Extract the [X, Y] coordinate from the center of the cell holding the provided text.  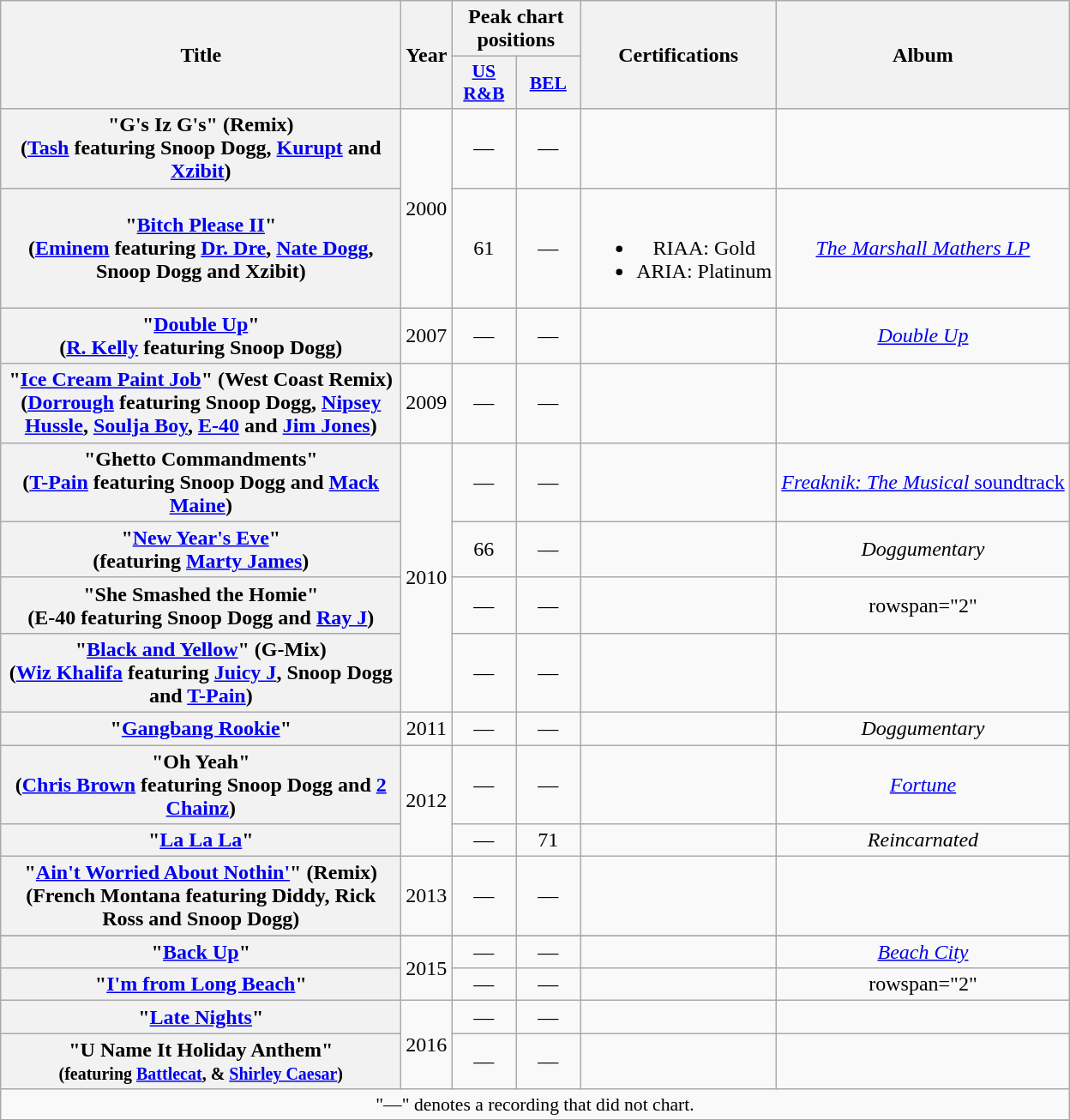
"Back Up" [201, 952]
Freaknik: The Musical soundtrack [923, 482]
"Oh Yeah"(Chris Brown featuring Snoop Dogg and 2 Chainz) [201, 784]
USR&B [484, 82]
Title [201, 55]
2009 [427, 403]
2013 [427, 896]
The Marshall Mathers LP [923, 248]
2007 [427, 336]
"New Year's Eve"(featuring Marty James) [201, 549]
2010 [427, 577]
Reincarnated [923, 840]
"U Name It Holiday Anthem"(featuring Battlecat, & Shirley Caesar) [201, 1062]
Beach City [923, 952]
2012 [427, 800]
Year [427, 55]
"Black and Yellow" (G-Mix)(Wiz Khalifa featuring Juicy J, Snoop Dogg and T-Pain) [201, 672]
"Bitch Please II"(Eminem featuring Dr. Dre, Nate Dogg, Snoop Dogg and Xzibit) [201, 248]
"Double Up"(R. Kelly featuring Snoop Dogg) [201, 336]
"—" denotes a recording that did not chart. [535, 1105]
Fortune [923, 784]
Double Up [923, 336]
61 [484, 248]
"G's Iz G's" (Remix)(Tash featuring Snoop Dogg, Kurupt and Xzibit) [201, 148]
RIAA: GoldARIA: Platinum [679, 248]
"Ghetto Commandments"(T-Pain featuring Snoop Dogg and Mack Maine) [201, 482]
2016 [427, 1045]
BEL [549, 82]
66 [484, 549]
"She Smashed the Homie"(E-40 featuring Snoop Dogg and Ray J) [201, 605]
Certifications [679, 55]
71 [549, 840]
"Ain't Worried About Nothin'" (Remix)(French Montana featuring Diddy, Rick Ross and Snoop Dogg) [201, 896]
"Gangbang Rookie" [201, 728]
"Ice Cream Paint Job" (West Coast Remix)(Dorrough featuring Snoop Dogg, Nipsey Hussle, Soulja Boy, E-40 and Jim Jones) [201, 403]
"La La La" [201, 840]
2011 [427, 728]
Peak chart positions [516, 29]
"I'm from Long Beach" [201, 985]
"Late Nights" [201, 1017]
2000 [427, 208]
2015 [427, 968]
Album [923, 55]
